From the cell containing the given text, extract its center point as (X, Y) coordinate. 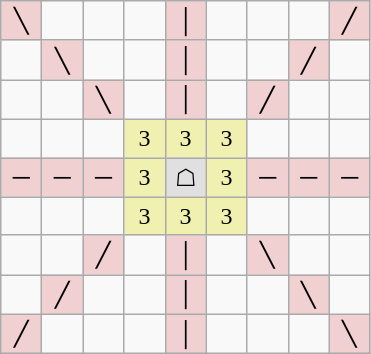
☖ (186, 178)
